Extract the (X, Y) coordinate from the center of the cell holding the provided text.  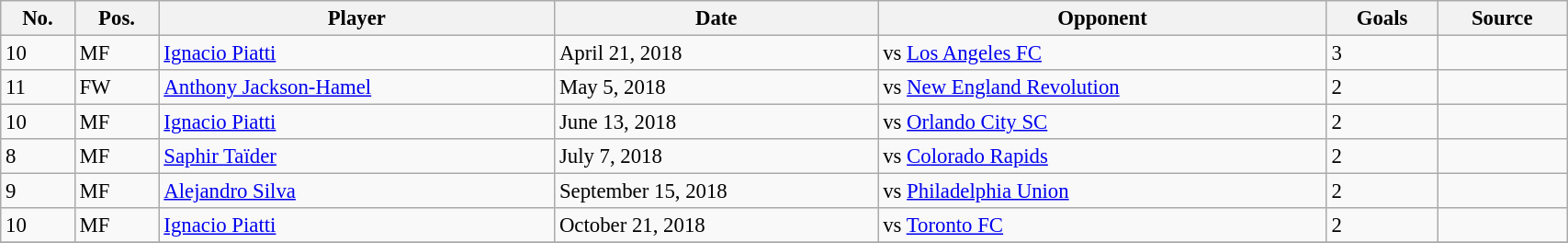
Alejandro Silva (356, 191)
October 21, 2018 (716, 226)
April 21, 2018 (716, 53)
vs Colorado Rapids (1102, 156)
Anthony Jackson-Hamel (356, 87)
3 (1382, 53)
Pos. (117, 18)
9 (38, 191)
Date (716, 18)
June 13, 2018 (716, 122)
vs New England Revolution (1102, 87)
September 15, 2018 (716, 191)
Goals (1382, 18)
Source (1503, 18)
11 (38, 87)
No. (38, 18)
vs Los Angeles FC (1102, 53)
Player (356, 18)
vs Orlando City SC (1102, 122)
vs Toronto FC (1102, 226)
May 5, 2018 (716, 87)
vs Philadelphia Union (1102, 191)
Opponent (1102, 18)
FW (117, 87)
8 (38, 156)
Saphir Taïder (356, 156)
July 7, 2018 (716, 156)
